Find where the given text appears and provide that cell's center as [x, y] coordinate. 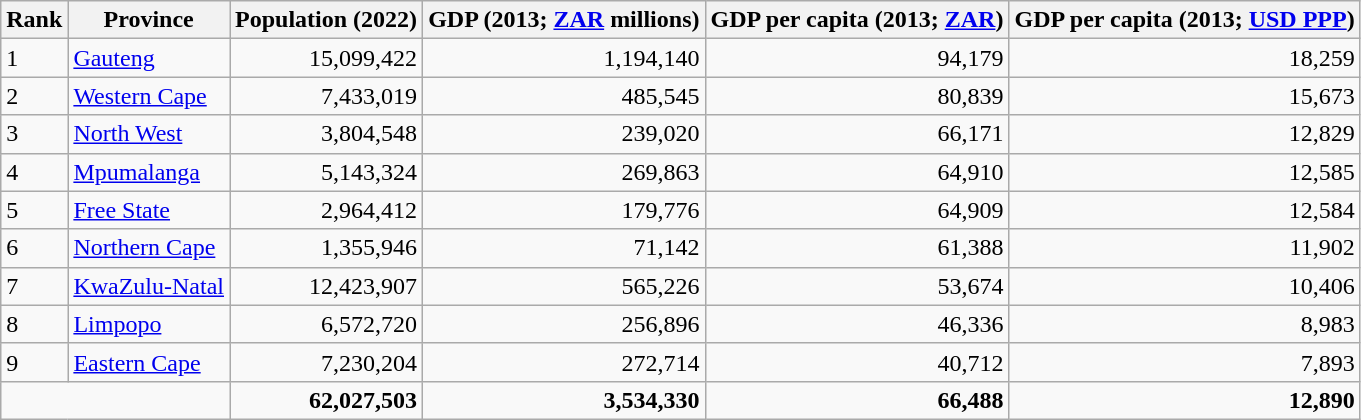
Province [149, 20]
66,488 [857, 400]
2,964,412 [326, 210]
15,099,422 [326, 58]
12,423,907 [326, 286]
GDP per capita (2013; ZAR) [857, 20]
5 [34, 210]
12,585 [1184, 172]
3 [34, 134]
239,020 [564, 134]
Gauteng [149, 58]
40,712 [857, 362]
64,910 [857, 172]
11,902 [1184, 248]
GDP per capita (2013; USD PPP) [1184, 20]
Mpumalanga [149, 172]
6,572,720 [326, 324]
5,143,324 [326, 172]
8 [34, 324]
46,336 [857, 324]
53,674 [857, 286]
2 [34, 96]
GDP (2013; ZAR millions) [564, 20]
12,829 [1184, 134]
12,890 [1184, 400]
7,433,019 [326, 96]
9 [34, 362]
179,776 [564, 210]
1 [34, 58]
66,171 [857, 134]
15,673 [1184, 96]
7,230,204 [326, 362]
Free State [149, 210]
4 [34, 172]
80,839 [857, 96]
272,714 [564, 362]
Limpopo [149, 324]
64,909 [857, 210]
7 [34, 286]
1,194,140 [564, 58]
62,027,503 [326, 400]
71,142 [564, 248]
485,545 [564, 96]
Rank [34, 20]
1,355,946 [326, 248]
Population (2022) [326, 20]
269,863 [564, 172]
10,406 [1184, 286]
6 [34, 248]
61,388 [857, 248]
256,896 [564, 324]
KwaZulu-Natal [149, 286]
North West [149, 134]
8,983 [1184, 324]
12,584 [1184, 210]
3,534,330 [564, 400]
3,804,548 [326, 134]
Western Cape [149, 96]
7,893 [1184, 362]
Eastern Cape [149, 362]
Northern Cape [149, 248]
94,179 [857, 58]
18,259 [1184, 58]
565,226 [564, 286]
